Return (X, Y) of the center of cell containing provided text 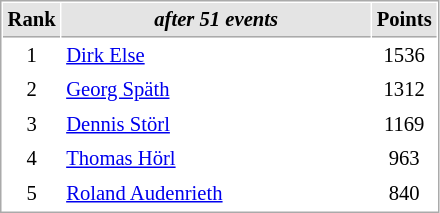
after 51 events (216, 20)
1 (32, 56)
1169 (404, 124)
Roland Audenrieth (216, 194)
4 (32, 158)
Dennis Störl (216, 124)
963 (404, 158)
2 (32, 90)
Thomas Hörl (216, 158)
5 (32, 194)
1536 (404, 56)
Points (404, 20)
3 (32, 124)
1312 (404, 90)
840 (404, 194)
Rank (32, 20)
Dirk Else (216, 56)
Georg Späth (216, 90)
